Pinpoint the cell where the given text exists, returning its (x, y) midpoint coordinate. 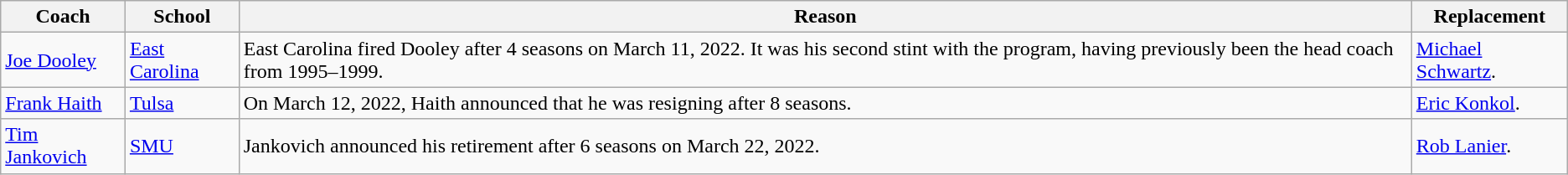
Eric Konkol. (1489, 103)
Reason (825, 17)
Joe Dooley (64, 60)
Rob Lanier. (1489, 146)
Jankovich announced his retirement after 6 seasons on March 22, 2022. (825, 146)
Replacement (1489, 17)
Tulsa (182, 103)
School (182, 17)
Coach (64, 17)
Michael Schwartz. (1489, 60)
SMU (182, 146)
Tim Jankovich (64, 146)
On March 12, 2022, Haith announced that he was resigning after 8 seasons. (825, 103)
East Carolina (182, 60)
Frank Haith (64, 103)
